Determine the [x, y] coordinate at the center of the cell enclosing the given text.  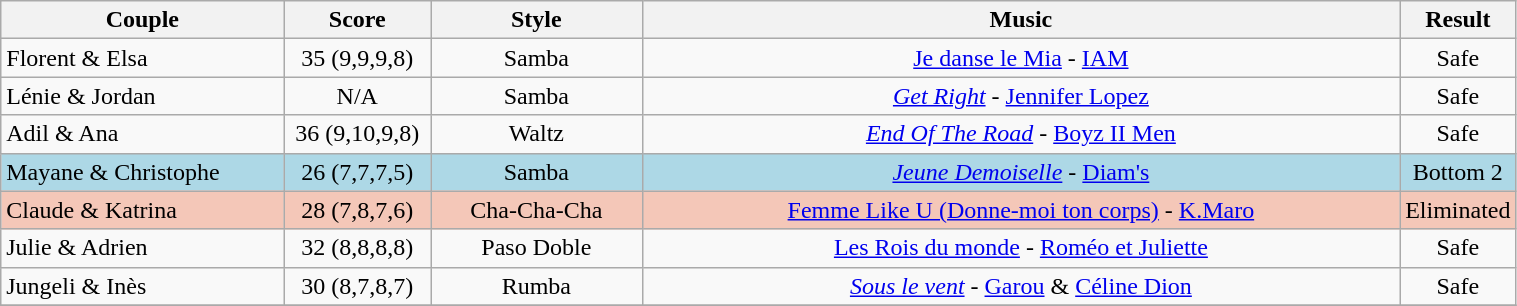
Rumba [537, 286]
Result [1458, 20]
Score [358, 20]
Les Rois du monde - Roméo et Juliette [1020, 248]
End Of The Road - Boyz II Men [1020, 134]
N/A [358, 96]
30 (8,7,8,7) [358, 286]
Mayane & Christophe [142, 172]
Adil & Ana [142, 134]
Eliminated [1458, 210]
26 (7,7,7,5) [358, 172]
Claude & Katrina [142, 210]
Paso Doble [537, 248]
Waltz [537, 134]
35 (9,9,9,8) [358, 58]
Cha-Cha-Cha [537, 210]
Lénie & Jordan [142, 96]
Jeune Demoiselle - Diam's [1020, 172]
32 (8,8,8,8) [358, 248]
Julie & Adrien [142, 248]
Jungeli & Inès [142, 286]
Couple [142, 20]
Music [1020, 20]
36 (9,10,9,8) [358, 134]
Get Right - Jennifer Lopez [1020, 96]
Style [537, 20]
Femme Like U (Donne-moi ton corps) - K.Maro [1020, 210]
Bottom 2 [1458, 172]
Sous le vent - Garou & Céline Dion [1020, 286]
Je danse le Mia - IAM [1020, 58]
28 (7,8,7,6) [358, 210]
Florent & Elsa [142, 58]
